Extract the [x, y] coordinate from the center of the cell holding the provided text.  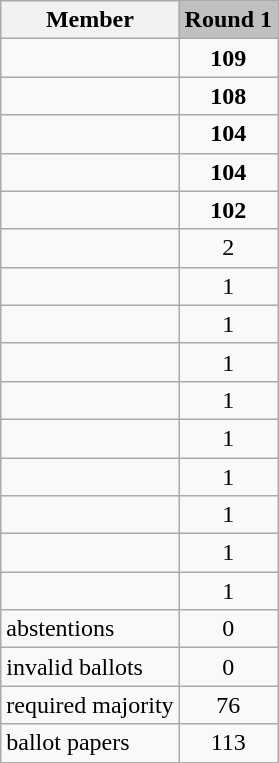
76 [228, 705]
109 [228, 58]
invalid ballots [90, 667]
113 [228, 743]
108 [228, 96]
Member [90, 20]
Round 1 [228, 20]
ballot papers [90, 743]
required majority [90, 705]
102 [228, 210]
2 [228, 248]
abstentions [90, 629]
